Scan for the cell matching the given text and deliver its [X, Y] coordinate at center. 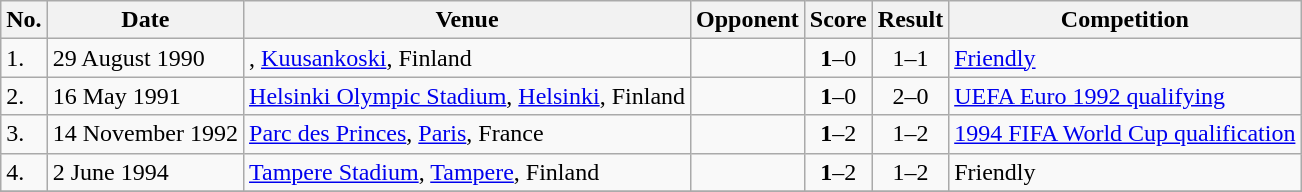
Parc des Princes, Paris, France [468, 134]
Tampere Stadium, Tampere, Finland [468, 172]
Competition [1125, 20]
14 November 1992 [145, 134]
2–0 [910, 96]
4. [24, 172]
Result [910, 20]
2. [24, 96]
Venue [468, 20]
1–1 [910, 58]
UEFA Euro 1992 qualifying [1125, 96]
29 August 1990 [145, 58]
Score [838, 20]
No. [24, 20]
2 June 1994 [145, 172]
1994 FIFA World Cup qualification [1125, 134]
, Kuusankoski, Finland [468, 58]
Opponent [748, 20]
16 May 1991 [145, 96]
Helsinki Olympic Stadium, Helsinki, Finland [468, 96]
Date [145, 20]
1. [24, 58]
3. [24, 134]
